Output the [x, y] coordinate of the center of the cell containing the given text.  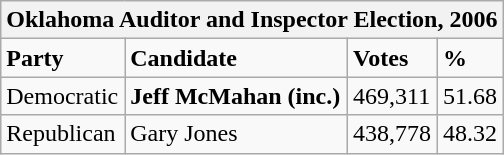
Republican [63, 134]
Gary Jones [236, 134]
Jeff McMahan (inc.) [236, 96]
438,778 [393, 134]
Party [63, 58]
469,311 [393, 96]
51.68 [470, 96]
Oklahoma Auditor and Inspector Election, 2006 [252, 20]
% [470, 58]
Democratic [63, 96]
Votes [393, 58]
Candidate [236, 58]
48.32 [470, 134]
